Scan for the cell matching the given text and deliver its (X, Y) coordinate at center. 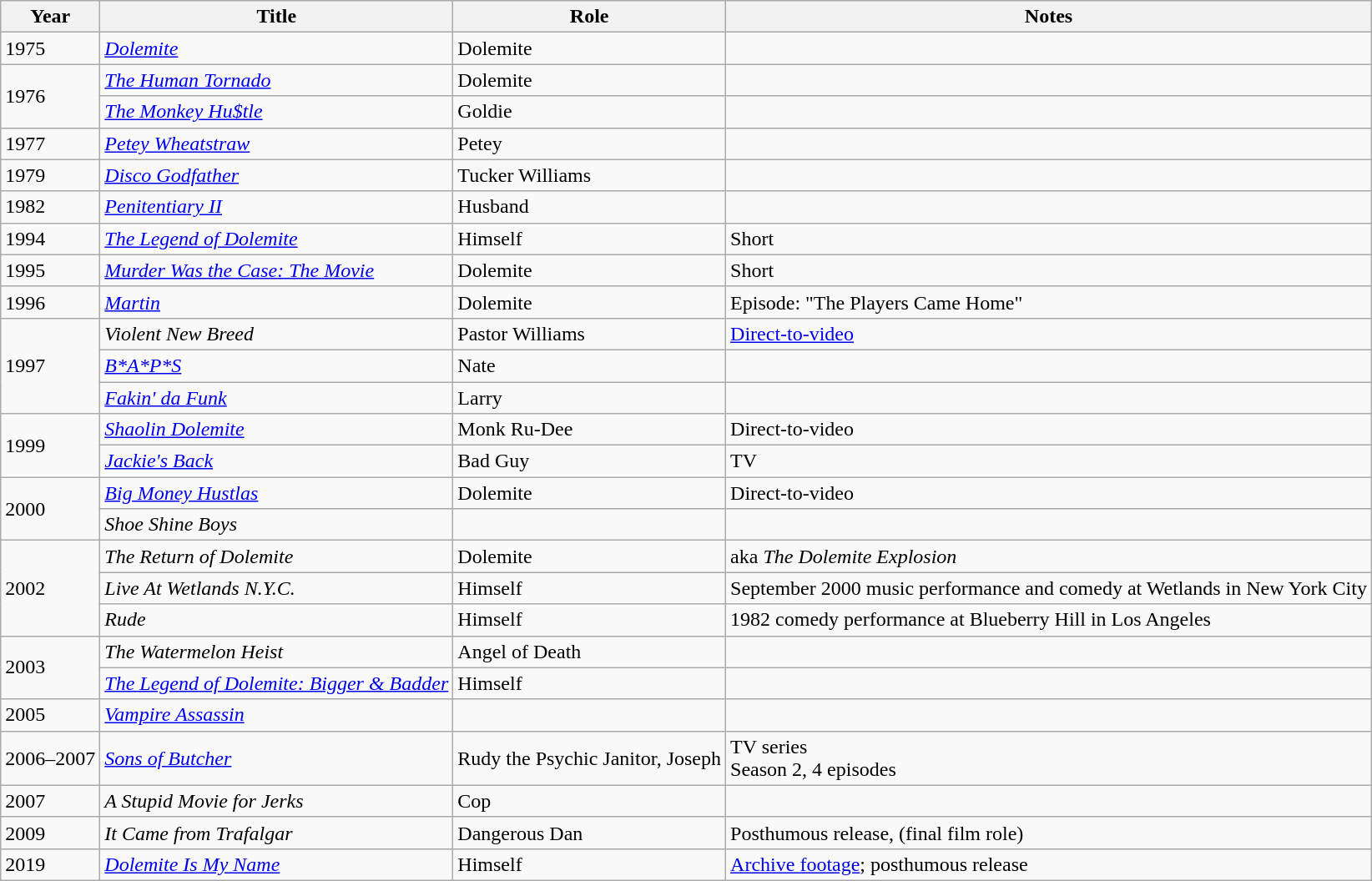
2000 (50, 509)
The Human Tornado (277, 80)
Petey (589, 143)
Vampire Assassin (277, 715)
1997 (50, 365)
2009 (50, 833)
Big Money Hustlas (277, 493)
2006–2007 (50, 758)
Fakin' da Funk (277, 398)
2005 (50, 715)
1982 comedy performance at Blueberry Hill in Los Angeles (1049, 620)
1995 (50, 270)
Goldie (589, 112)
A Stupid Movie for Jerks (277, 801)
Husband (589, 207)
1979 (50, 175)
2002 (50, 588)
Dolemite Is My Name (277, 864)
Angel of Death (589, 652)
The Legend of Dolemite: Bigger & Badder (277, 683)
2019 (50, 864)
Year (50, 17)
Role (589, 17)
The Legend of Dolemite (277, 239)
Shaolin Dolemite (277, 430)
B*A*P*S (277, 365)
1976 (50, 96)
Penitentiary II (277, 207)
1999 (50, 446)
Episode: "The Players Came Home" (1049, 302)
Pastor Williams (589, 334)
1996 (50, 302)
Martin (277, 302)
The Return of Dolemite (277, 556)
Sons of Butcher (277, 758)
2007 (50, 801)
aka The Dolemite Explosion (1049, 556)
TV seriesSeason 2, 4 episodes (1049, 758)
Live At Wetlands N.Y.C. (277, 588)
September 2000 music performance and comedy at Wetlands in New York City (1049, 588)
Rude (277, 620)
It Came from Trafalgar (277, 833)
Cop (589, 801)
Violent New Breed (277, 334)
Disco Godfather (277, 175)
TV (1049, 461)
Nate (589, 365)
1977 (50, 143)
1994 (50, 239)
Bad Guy (589, 461)
Archive footage; posthumous release (1049, 864)
Tucker Williams (589, 175)
The Watermelon Heist (277, 652)
Posthumous release, (final film role) (1049, 833)
Shoe Shine Boys (277, 525)
Jackie's Back (277, 461)
The Monkey Hu$tle (277, 112)
Larry (589, 398)
Title (277, 17)
Dangerous Dan (589, 833)
Petey Wheatstraw (277, 143)
1982 (50, 207)
Murder Was the Case: The Movie (277, 270)
1975 (50, 48)
2003 (50, 667)
Rudy the Psychic Janitor, Joseph (589, 758)
Notes (1049, 17)
Monk Ru-Dee (589, 430)
